From the cell containing the given text, extract its center point as [x, y] coordinate. 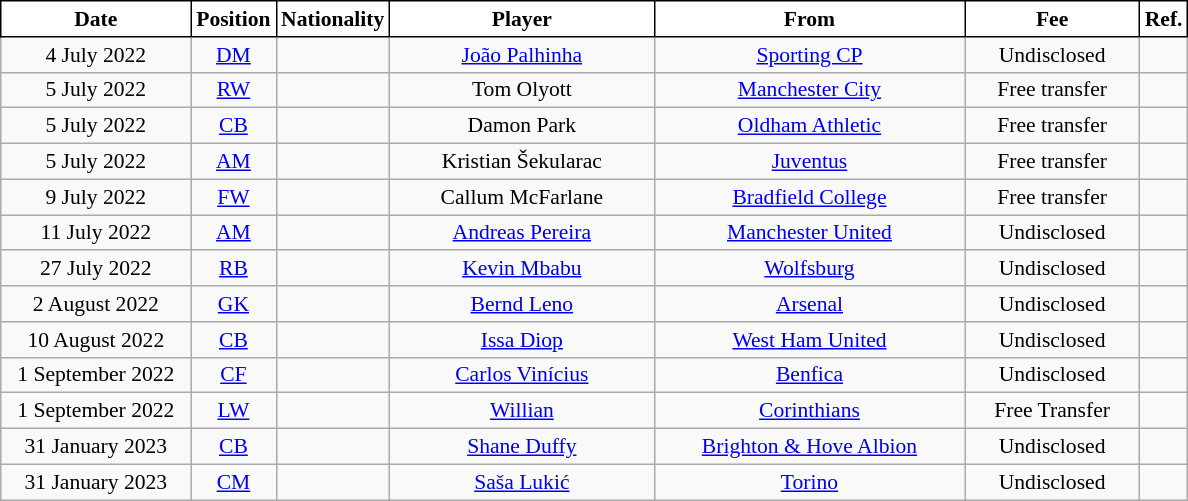
Damon Park [522, 126]
Callum McFarlane [522, 197]
Corinthians [809, 411]
Willian [522, 411]
João Palhinha [522, 55]
Andreas Pereira [522, 233]
Kevin Mbabu [522, 269]
Player [522, 19]
Manchester City [809, 90]
Manchester United [809, 233]
Position [234, 19]
Carlos Vinícius [522, 375]
CM [234, 482]
Kristian Šekularac [522, 162]
Tom Olyott [522, 90]
West Ham United [809, 340]
9 July 2022 [96, 197]
2 August 2022 [96, 304]
CF [234, 375]
From [809, 19]
Issa Diop [522, 340]
Fee [1052, 19]
Sporting CP [809, 55]
Saša Lukić [522, 482]
11 July 2022 [96, 233]
FW [234, 197]
DM [234, 55]
4 July 2022 [96, 55]
Free Transfer [1052, 411]
Brighton & Hove Albion [809, 447]
LW [234, 411]
Date [96, 19]
Nationality [332, 19]
Ref. [1164, 19]
27 July 2022 [96, 269]
RW [234, 90]
Bradfield College [809, 197]
Benfica [809, 375]
Oldham Athletic [809, 126]
Arsenal [809, 304]
10 August 2022 [96, 340]
Shane Duffy [522, 447]
Wolfsburg [809, 269]
RB [234, 269]
Torino [809, 482]
Juventus [809, 162]
Bernd Leno [522, 304]
GK [234, 304]
